Return the (x, y) coordinate for the center point of the cell that contains the specified text.  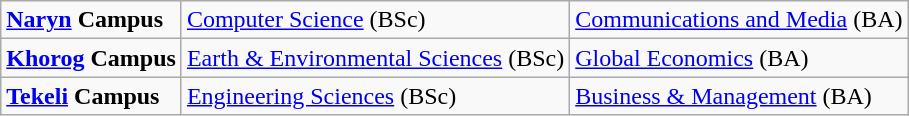
Business & Management (BA) (739, 96)
Earth & Environmental Sciences (BSc) (375, 58)
Computer Science (BSc) (375, 20)
Communications and Media (BA) (739, 20)
Tekeli Campus (92, 96)
Khorog Campus (92, 58)
Naryn Campus (92, 20)
Global Economics (BA) (739, 58)
Engineering Sciences (BSc) (375, 96)
